Detect which cell encompasses the target text, then output its (x, y) center coordinate. 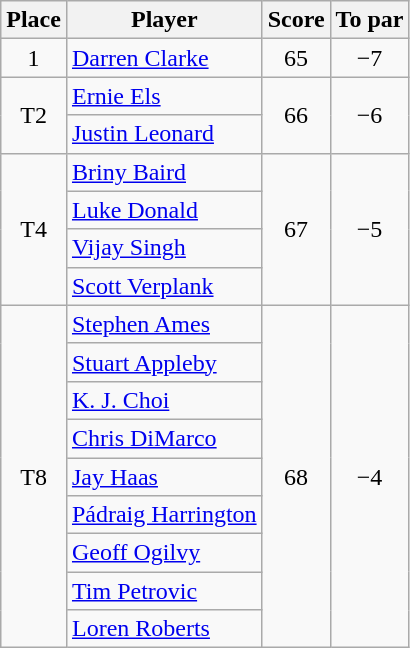
Score (296, 20)
68 (296, 476)
Jay Haas (164, 477)
Stephen Ames (164, 324)
Stuart Appleby (164, 362)
K. J. Choi (164, 400)
To par (370, 20)
Scott Verplank (164, 286)
−7 (370, 58)
Justin Leonard (164, 134)
T2 (34, 115)
Loren Roberts (164, 629)
Player (164, 20)
1 (34, 58)
Briny Baird (164, 172)
Vijay Singh (164, 248)
Place (34, 20)
−6 (370, 115)
Darren Clarke (164, 58)
Geoff Ogilvy (164, 553)
65 (296, 58)
Chris DiMarco (164, 438)
Pádraig Harrington (164, 515)
T4 (34, 229)
Luke Donald (164, 210)
Ernie Els (164, 96)
−5 (370, 229)
67 (296, 229)
−4 (370, 476)
T8 (34, 476)
66 (296, 115)
Tim Petrovic (164, 591)
